Pinpoint the cell where the given text exists, returning its [X, Y] midpoint coordinate. 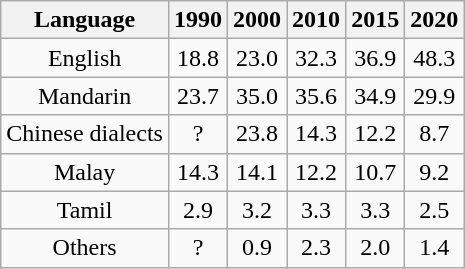
35.6 [316, 96]
9.2 [434, 172]
2000 [258, 20]
2.5 [434, 210]
Chinese dialects [85, 134]
0.9 [258, 248]
Mandarin [85, 96]
23.7 [198, 96]
10.7 [376, 172]
34.9 [376, 96]
1.4 [434, 248]
2.9 [198, 210]
Malay [85, 172]
36.9 [376, 58]
2.3 [316, 248]
2.0 [376, 248]
35.0 [258, 96]
2020 [434, 20]
Others [85, 248]
English [85, 58]
18.8 [198, 58]
32.3 [316, 58]
Language [85, 20]
8.7 [434, 134]
23.0 [258, 58]
2010 [316, 20]
14.1 [258, 172]
2015 [376, 20]
3.2 [258, 210]
48.3 [434, 58]
Tamil [85, 210]
1990 [198, 20]
23.8 [258, 134]
29.9 [434, 96]
